Detect which cell encompasses the target text, then output its [x, y] center coordinate. 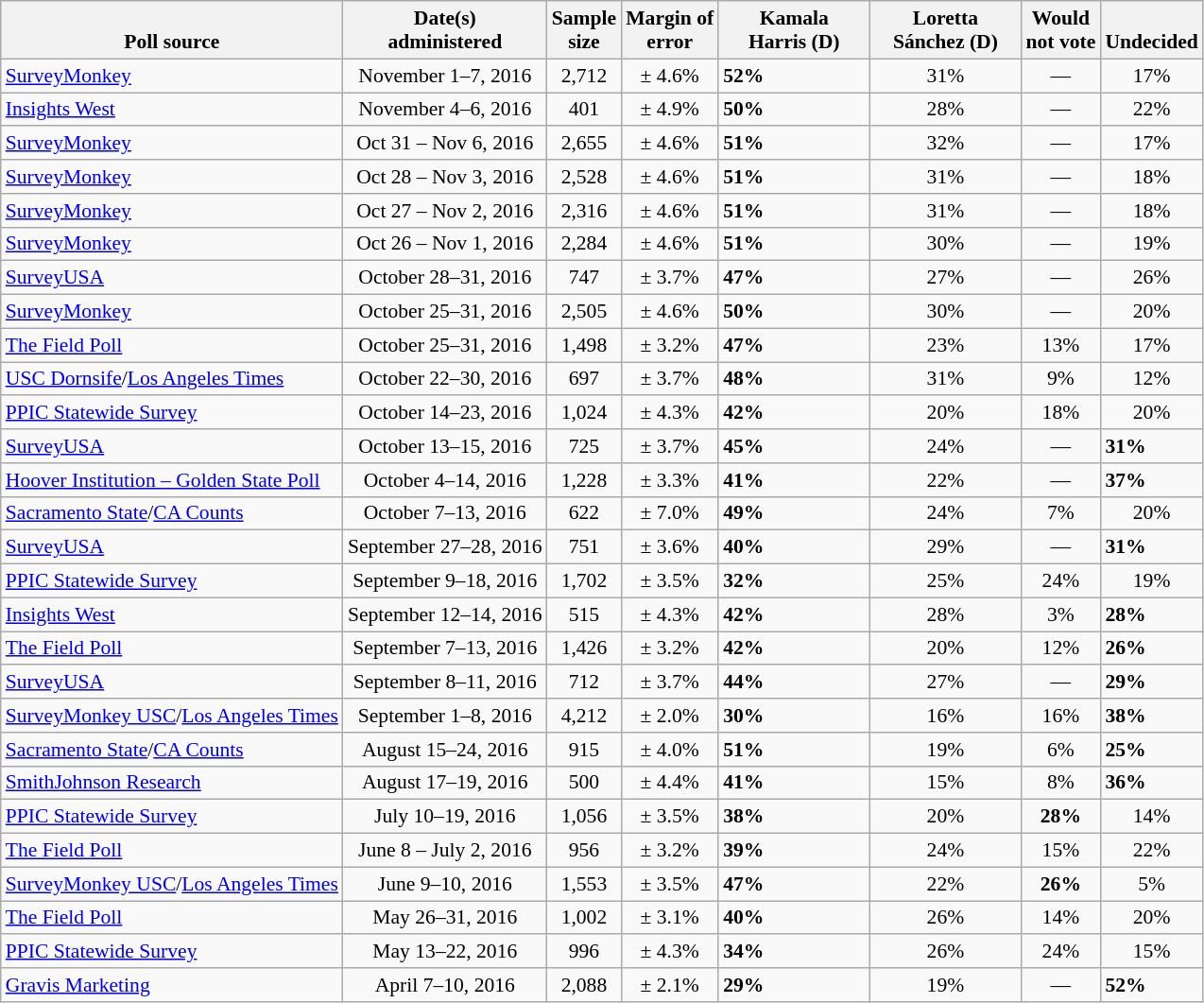
Gravis Marketing [172, 985]
9% [1060, 379]
915 [584, 750]
1,553 [584, 884]
697 [584, 379]
October 13–15, 2016 [445, 446]
725 [584, 446]
± 7.0% [669, 513]
45% [794, 446]
Hoover Institution – Golden State Poll [172, 480]
June 8 – July 2, 2016 [445, 851]
June 9–10, 2016 [445, 884]
November 1–7, 2016 [445, 76]
747 [584, 278]
± 2.0% [669, 716]
September 9–18, 2016 [445, 581]
1,426 [584, 648]
October 22–30, 2016 [445, 379]
712 [584, 683]
Undecided [1151, 30]
Oct 26 – Nov 1, 2016 [445, 244]
September 7–13, 2016 [445, 648]
November 4–6, 2016 [445, 110]
44% [794, 683]
August 17–19, 2016 [445, 783]
KamalaHarris (D) [794, 30]
LorettaSánchez (D) [945, 30]
1,024 [584, 413]
23% [945, 345]
September 1–8, 2016 [445, 716]
USC Dornsife/Los Angeles Times [172, 379]
Date(s)administered [445, 30]
September 27–28, 2016 [445, 547]
39% [794, 851]
1,228 [584, 480]
4,212 [584, 716]
6% [1060, 750]
500 [584, 783]
401 [584, 110]
2,316 [584, 211]
2,088 [584, 985]
8% [1060, 783]
April 7–10, 2016 [445, 985]
October 4–14, 2016 [445, 480]
September 8–11, 2016 [445, 683]
Poll source [172, 30]
34% [794, 952]
1,702 [584, 581]
7% [1060, 513]
2,284 [584, 244]
± 3.3% [669, 480]
July 10–19, 2016 [445, 817]
751 [584, 547]
September 12–14, 2016 [445, 614]
Oct 28 – Nov 3, 2016 [445, 177]
± 4.4% [669, 783]
515 [584, 614]
May 13–22, 2016 [445, 952]
996 [584, 952]
Wouldnot vote [1060, 30]
5% [1151, 884]
956 [584, 851]
1,498 [584, 345]
Oct 31 – Nov 6, 2016 [445, 144]
Samplesize [584, 30]
± 4.0% [669, 750]
3% [1060, 614]
± 2.1% [669, 985]
± 4.9% [669, 110]
1,056 [584, 817]
36% [1151, 783]
± 3.6% [669, 547]
2,655 [584, 144]
2,505 [584, 312]
Margin oferror [669, 30]
October 28–31, 2016 [445, 278]
49% [794, 513]
2,712 [584, 76]
13% [1060, 345]
2,528 [584, 177]
48% [794, 379]
October 7–13, 2016 [445, 513]
1,002 [584, 918]
May 26–31, 2016 [445, 918]
± 3.1% [669, 918]
August 15–24, 2016 [445, 750]
37% [1151, 480]
October 14–23, 2016 [445, 413]
Oct 27 – Nov 2, 2016 [445, 211]
SmithJohnson Research [172, 783]
622 [584, 513]
